Determine the (X, Y) coordinate at the center of the cell enclosing the given text.  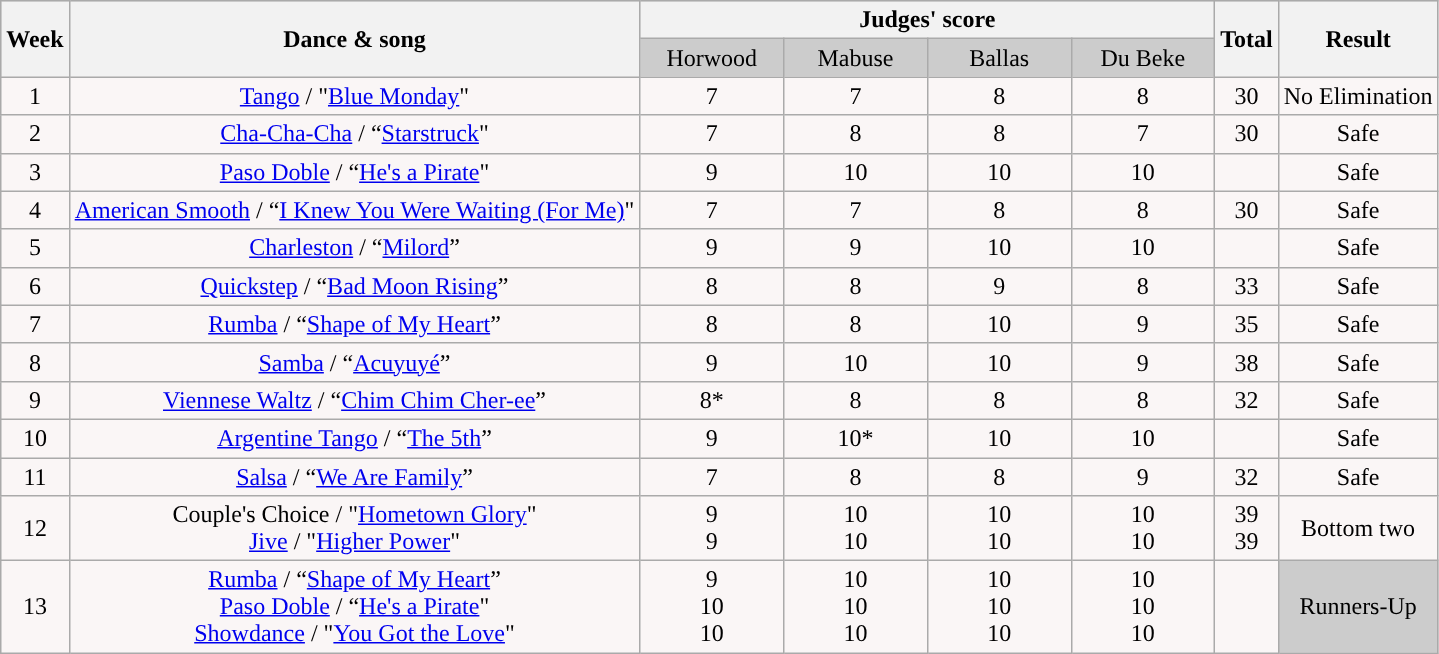
Salsa / “We Are Family” (354, 477)
Cha-Cha-Cha / “Starstruck" (354, 134)
99 (712, 528)
Paso Doble / “He's a Pirate" (354, 172)
No Elimination (1358, 96)
Runners-Up (1358, 607)
Ballas (999, 58)
6 (35, 286)
13 (35, 607)
3 (35, 172)
2 (35, 134)
Week (35, 39)
Horwood (712, 58)
Du Beke (1143, 58)
Couple's Choice / "Hometown Glory"Jive / "Higher Power" (354, 528)
11 (35, 477)
Charleston / “Milord” (354, 248)
Tango / "Blue Monday" (354, 96)
Argentine Tango / “The 5th” (354, 438)
4 (35, 210)
3939 (1247, 528)
Total (1247, 39)
Bottom two (1358, 528)
Dance & song (354, 39)
Quickstep / “Bad Moon Rising” (354, 286)
Rumba / “Shape of My Heart”Paso Doble / “He's a Pirate"Showdance / "You Got the Love" (354, 607)
American Smooth / “I Knew You Were Waiting (For Me)" (354, 210)
Viennese Waltz / “Chim Chim Cher-ee” (354, 400)
Rumba / “Shape of My Heart” (354, 324)
Judges' score (928, 20)
Samba / “Acuyuyé” (354, 362)
91010 (712, 607)
Mabuse (856, 58)
8* (712, 400)
12 (35, 528)
35 (1247, 324)
1 (35, 96)
10* (856, 438)
5 (35, 248)
38 (1247, 362)
Result (1358, 39)
33 (1247, 286)
